Return (x, y) of the center of cell containing provided text 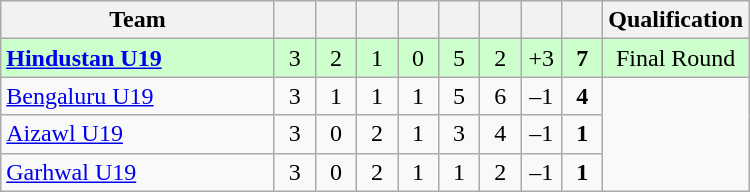
+3 (542, 58)
Team (138, 20)
Final Round (676, 58)
Bengaluru U19 (138, 96)
7 (582, 58)
Aizawl U19 (138, 134)
Hindustan U19 (138, 58)
Garhwal U19 (138, 172)
Qualification (676, 20)
6 (500, 96)
